Detect which cell encompasses the target text, then output its [X, Y] center coordinate. 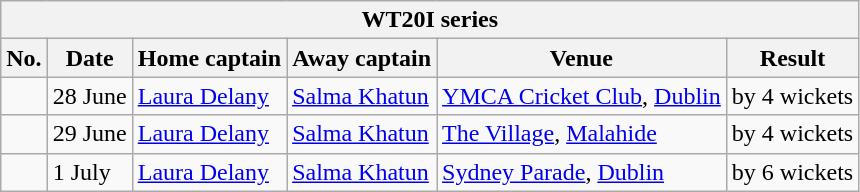
28 June [90, 96]
29 June [90, 134]
No. [24, 58]
by 6 wickets [792, 172]
1 July [90, 172]
WT20I series [430, 20]
The Village, Malahide [582, 134]
Venue [582, 58]
Date [90, 58]
YMCA Cricket Club, Dublin [582, 96]
Result [792, 58]
Home captain [209, 58]
Away captain [362, 58]
Sydney Parade, Dublin [582, 172]
